Determine the [x, y] coordinate at the center of the cell enclosing the given text.  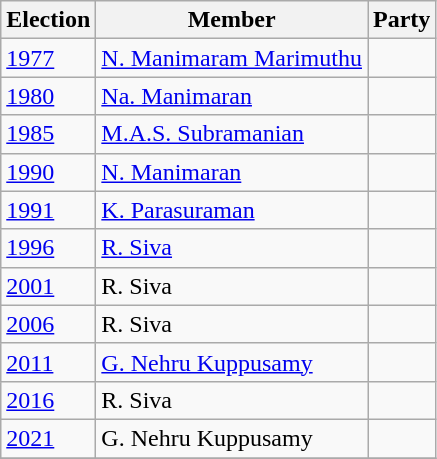
2001 [48, 286]
N. Manimaran [232, 172]
Party [402, 20]
1985 [48, 134]
Member [232, 20]
1980 [48, 96]
2021 [48, 438]
M.A.S. Subramanian [232, 134]
2011 [48, 362]
1977 [48, 58]
Na. Manimaran [232, 96]
2006 [48, 324]
1991 [48, 210]
2016 [48, 400]
Election [48, 20]
1990 [48, 172]
1996 [48, 248]
K. Parasuraman [232, 210]
N. Manimaram Marimuthu [232, 58]
